Return the [x, y] coordinate for the center point of the cell that contains the specified text.  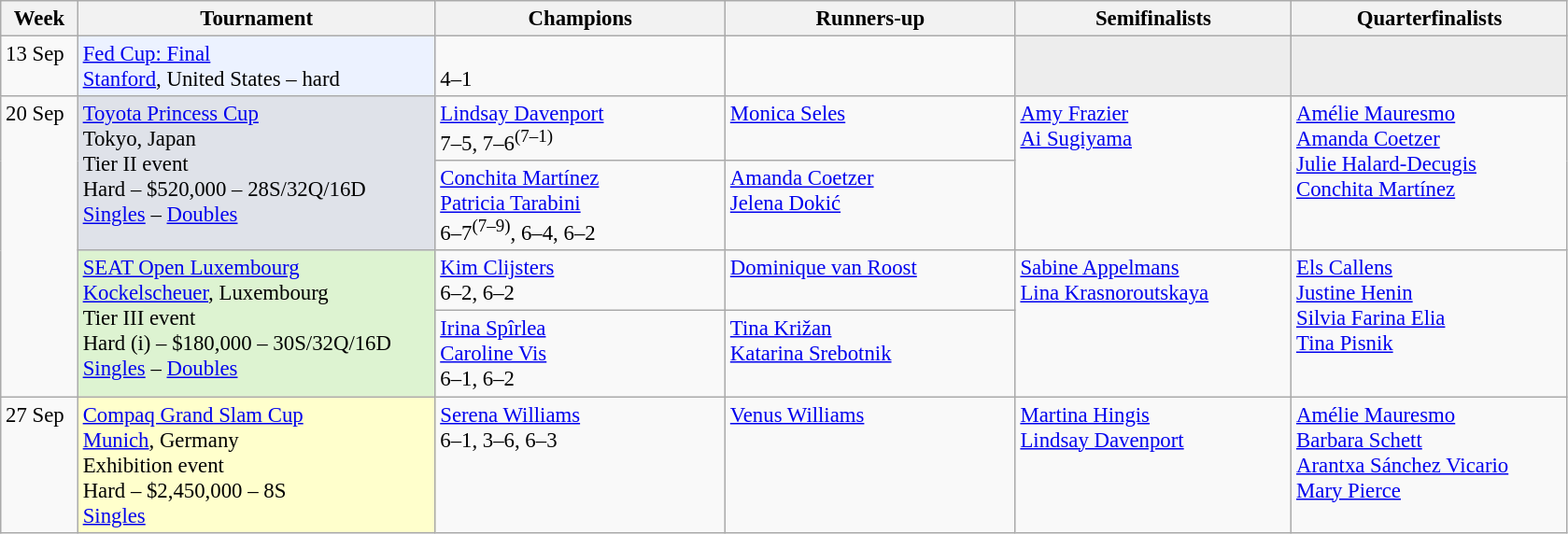
Runners-up [870, 19]
Tina Križan Katarina Srebotnik [870, 354]
Sabine Appelmans Lina Krasnoroutskaya [1153, 323]
Tournament [256, 19]
4–1 [581, 67]
Compaq Grand Slam Cup Munich, Germany Exhibition event Hard – $2,450,000 – 8SSingles [256, 465]
Champions [581, 19]
Venus Williams [870, 465]
Monica Seles [870, 129]
Conchita Martínez Patricia Tarabini6–7(7–9), 6–4, 6–2 [581, 205]
Martina Hingis Lindsay Davenport [1153, 465]
Kim Clijsters 6–2, 6–2 [581, 280]
Dominique van Roost [870, 280]
Amanda Coetzer Jelena Dokić [870, 205]
Fed Cup: Final Stanford, United States – hard [256, 67]
Irina Spîrlea Caroline Vis6–1, 6–2 [581, 354]
20 Sep [39, 246]
SEAT Open Luxembourg Kockelscheuer, Luxembourg Tier III event Hard (i) – $180,000 – 30S/32Q/16DSingles – Doubles [256, 323]
Amélie Mauresmo Barbara Schett Arantxa Sánchez Vicario Mary Pierce [1430, 465]
Semifinalists [1153, 19]
13 Sep [39, 67]
Amy Frazier Ai Sugiyama [1153, 174]
Els Callens Justine Henin Silvia Farina Elia Tina Pisnik [1430, 323]
Amélie Mauresmo Amanda Coetzer Julie Halard-Decugis Conchita Martínez [1430, 174]
Serena Williams 6–1, 3–6, 6–3 [581, 465]
27 Sep [39, 465]
Quarterfinalists [1430, 19]
Week [39, 19]
Lindsay Davenport 7–5, 7–6(7–1) [581, 129]
Toyota Princess Cup Tokyo, Japan Tier II event Hard – $520,000 – 28S/32Q/16DSingles – Doubles [256, 174]
